For the text-containing cell, return its midpoint in [X, Y] coordinate format. 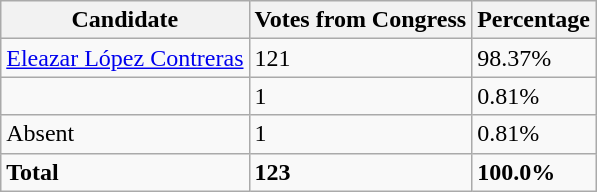
Votes from Congress [360, 20]
98.37% [534, 58]
Eleazar López Contreras [125, 58]
121 [360, 58]
Total [125, 172]
Absent [125, 134]
123 [360, 172]
Percentage [534, 20]
Candidate [125, 20]
100.0% [534, 172]
